Return the (X, Y) coordinate for the center point of the cell that contains the specified text.  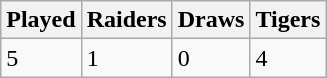
1 (126, 58)
Raiders (126, 20)
5 (41, 58)
Draws (211, 20)
Tigers (288, 20)
0 (211, 58)
4 (288, 58)
Played (41, 20)
